Pinpoint the cell where the given text exists, returning its [X, Y] midpoint coordinate. 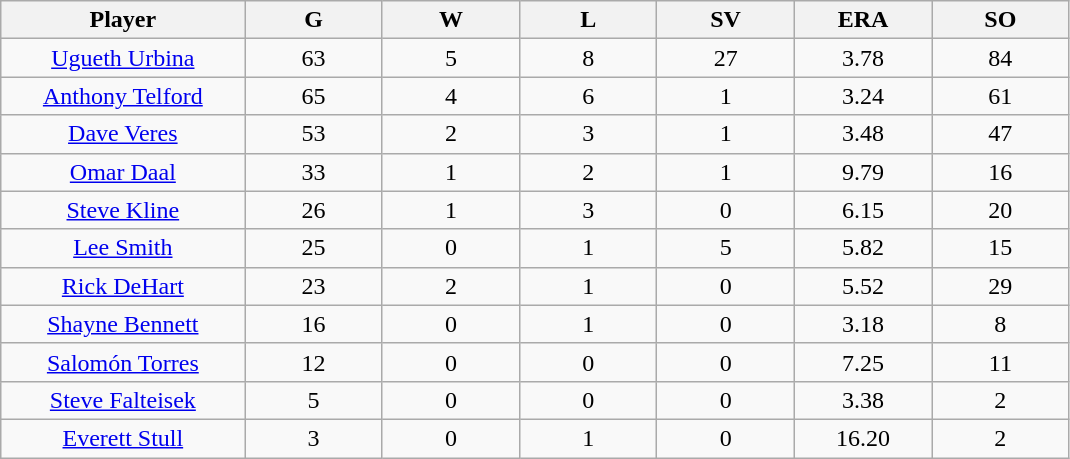
5.82 [862, 248]
47 [1000, 134]
20 [1000, 210]
25 [314, 248]
4 [450, 96]
3.38 [862, 400]
Dave Veres [123, 134]
SV [726, 20]
Player [123, 20]
9.79 [862, 172]
Lee Smith [123, 248]
29 [1000, 286]
Omar Daal [123, 172]
ERA [862, 20]
6 [588, 96]
16.20 [862, 438]
3.24 [862, 96]
Ugueth Urbina [123, 58]
3.48 [862, 134]
L [588, 20]
27 [726, 58]
12 [314, 362]
Steve Kline [123, 210]
33 [314, 172]
Anthony Telford [123, 96]
15 [1000, 248]
5.52 [862, 286]
6.15 [862, 210]
G [314, 20]
Rick DeHart [123, 286]
3.78 [862, 58]
7.25 [862, 362]
61 [1000, 96]
3.18 [862, 324]
84 [1000, 58]
11 [1000, 362]
W [450, 20]
Steve Falteisek [123, 400]
53 [314, 134]
26 [314, 210]
65 [314, 96]
Everett Stull [123, 438]
Salomón Torres [123, 362]
23 [314, 286]
Shayne Bennett [123, 324]
SO [1000, 20]
63 [314, 58]
